Provide the (x, y) coordinate of the cell's center where the given text is located.  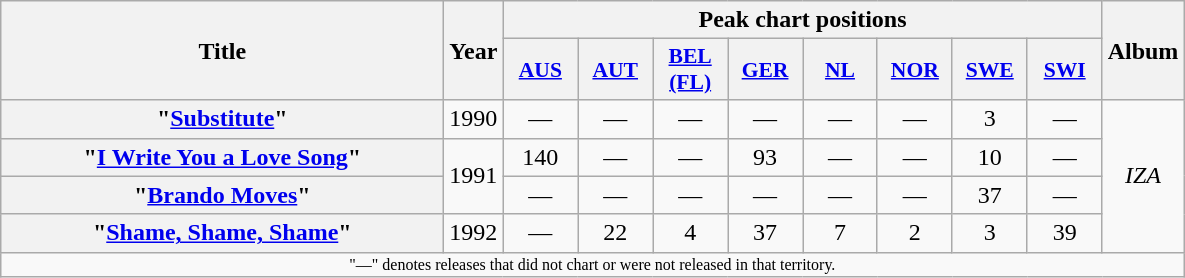
"I Write You a Love Song" (222, 157)
Peak chart positions (802, 20)
Title (222, 50)
"Shame, Shame, Shame" (222, 233)
GER (766, 70)
"—" denotes releases that did not chart or were not released in that territory. (592, 264)
IZA (1143, 176)
AUT (616, 70)
NL (840, 70)
Year (474, 50)
NOR (914, 70)
93 (766, 157)
BEL(FL) (690, 70)
10 (990, 157)
1992 (474, 233)
22 (616, 233)
SWI (1064, 70)
140 (540, 157)
2 (914, 233)
"Brando Moves" (222, 195)
Album (1143, 50)
4 (690, 233)
AUS (540, 70)
7 (840, 233)
1991 (474, 176)
1990 (474, 119)
39 (1064, 233)
SWE (990, 70)
"Substitute" (222, 119)
